Pinpoint the cell where the given text exists, returning its (x, y) midpoint coordinate. 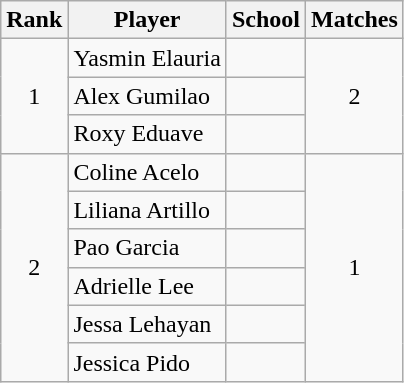
Coline Acelo (148, 172)
Yasmin Elauria (148, 58)
Matches (355, 20)
Pao Garcia (148, 248)
Alex Gumilao (148, 96)
Adrielle Lee (148, 286)
Rank (34, 20)
Jessa Lehayan (148, 324)
School (266, 20)
Jessica Pido (148, 362)
Liliana Artillo (148, 210)
Player (148, 20)
Roxy Eduave (148, 134)
